Identify which cell holds the provided text, then report its [x, y] central coordinate. 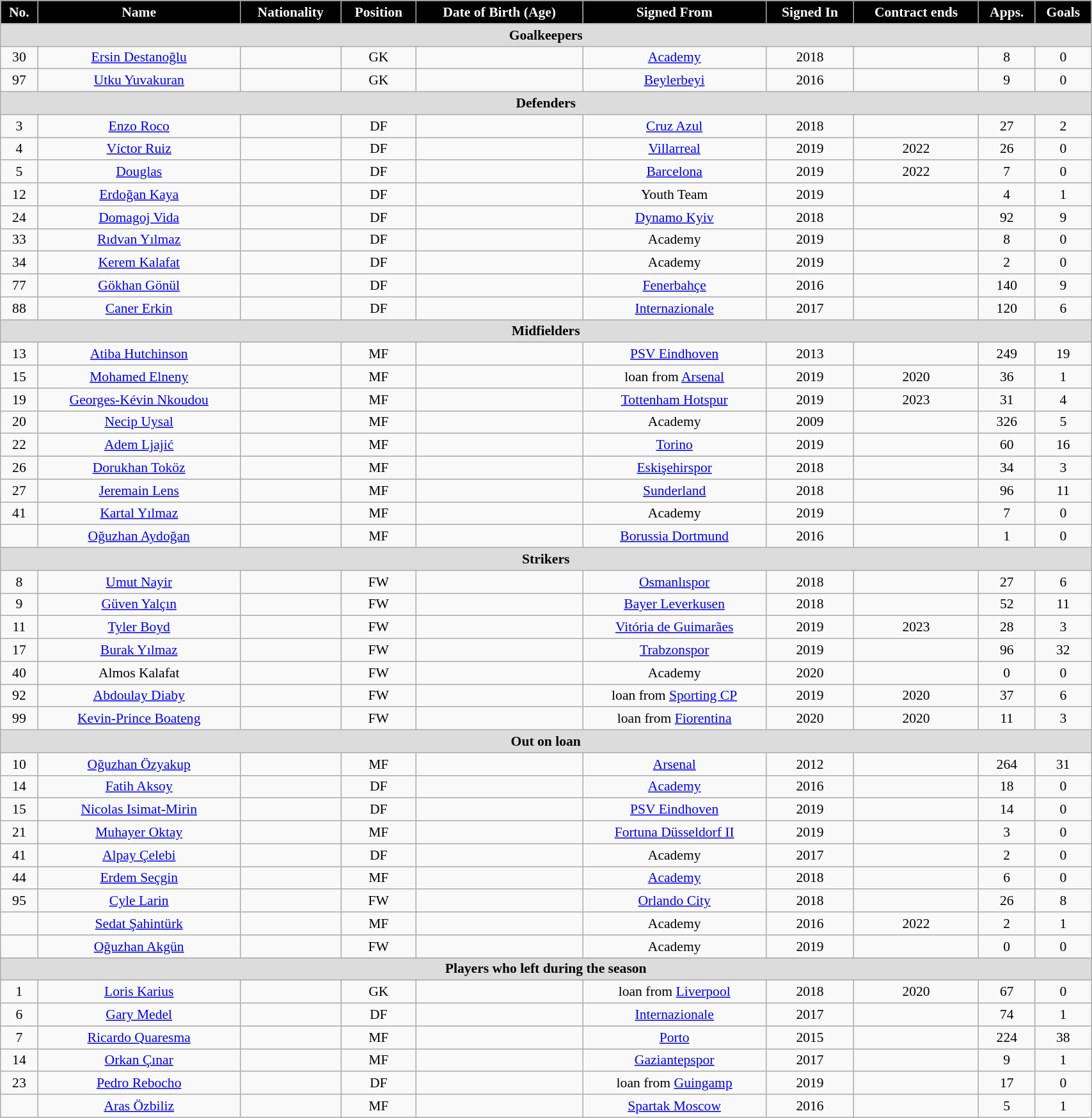
16 [1063, 445]
loan from Arsenal [674, 377]
12 [19, 194]
40 [19, 673]
Domagoj Vida [139, 217]
Date of Birth (Age) [500, 12]
loan from Guingamp [674, 1083]
77 [19, 286]
Aras Özbiliz [139, 1106]
Sedat Şahintürk [139, 924]
Abdoulay Diaby [139, 696]
44 [19, 878]
33 [19, 240]
30 [19, 58]
95 [19, 901]
99 [19, 719]
23 [19, 1083]
Mohamed Elneny [139, 377]
264 [1007, 764]
18 [1007, 787]
74 [1007, 1015]
Goalkeepers [546, 35]
97 [19, 81]
Kartal Yılmaz [139, 514]
Muhayer Oktay [139, 833]
Pedro Rebocho [139, 1083]
Oğuzhan Aydoğan [139, 537]
Porto [674, 1037]
120 [1007, 308]
Douglas [139, 172]
loan from Sporting CP [674, 696]
Loris Karius [139, 992]
Kevin-Prince Boateng [139, 719]
326 [1007, 422]
loan from Liverpool [674, 992]
28 [1007, 627]
2013 [810, 354]
Rıdvan Yılmaz [139, 240]
24 [19, 217]
Dynamo Kyiv [674, 217]
Eskişehirspor [674, 468]
2009 [810, 422]
Necip Uysal [139, 422]
Oğuzhan Akgün [139, 947]
Players who left during the season [546, 969]
52 [1007, 604]
Gökhan Gönül [139, 286]
Defenders [546, 104]
Signed In [810, 12]
Goals [1063, 12]
Adem Ljajić [139, 445]
Ersin Destanoğlu [139, 58]
Villarreal [674, 149]
Gaziantepspor [674, 1060]
32 [1063, 650]
224 [1007, 1037]
Tyler Boyd [139, 627]
Fortuna Düsseldorf II [674, 833]
22 [19, 445]
2015 [810, 1037]
Strikers [546, 559]
Barcelona [674, 172]
Víctor Ruiz [139, 149]
88 [19, 308]
Georges-Kévin Nkoudou [139, 400]
Almos Kalafat [139, 673]
Kerem Kalafat [139, 263]
Spartak Moscow [674, 1106]
13 [19, 354]
loan from Fiorentina [674, 719]
Osmanlıspor [674, 582]
2012 [810, 764]
Beylerbeyi [674, 81]
249 [1007, 354]
Contract ends [916, 12]
Burak Yılmaz [139, 650]
Name [139, 12]
Utku Yuvakuran [139, 81]
Enzo Roco [139, 126]
Apps. [1007, 12]
Fenerbahçe [674, 286]
Oğuzhan Özyakup [139, 764]
Vitória de Guimarães [674, 627]
Position [379, 12]
Midfielders [546, 331]
20 [19, 422]
Nicolas Isimat-Mirin [139, 810]
Torino [674, 445]
37 [1007, 696]
Gary Medel [139, 1015]
36 [1007, 377]
Erdem Seçgin [139, 878]
Cyle Larin [139, 901]
Erdoğan Kaya [139, 194]
Tottenham Hotspur [674, 400]
60 [1007, 445]
Orkan Çınar [139, 1060]
Youth Team [674, 194]
Arsenal [674, 764]
Cruz Azul [674, 126]
Caner Erkin [139, 308]
10 [19, 764]
Umut Nayir [139, 582]
No. [19, 12]
140 [1007, 286]
Dorukhan Toköz [139, 468]
Bayer Leverkusen [674, 604]
Alpay Çelebi [139, 855]
Atiba Hutchinson [139, 354]
Borussia Dortmund [674, 537]
67 [1007, 992]
Nationality [290, 12]
Ricardo Quaresma [139, 1037]
Trabzonspor [674, 650]
Out on loan [546, 741]
Fatih Aksoy [139, 787]
21 [19, 833]
Güven Yalçın [139, 604]
Orlando City [674, 901]
Sunderland [674, 491]
Jeremain Lens [139, 491]
38 [1063, 1037]
Signed From [674, 12]
